Search for the cell housing the specified text and yield its [X, Y] center coordinate. 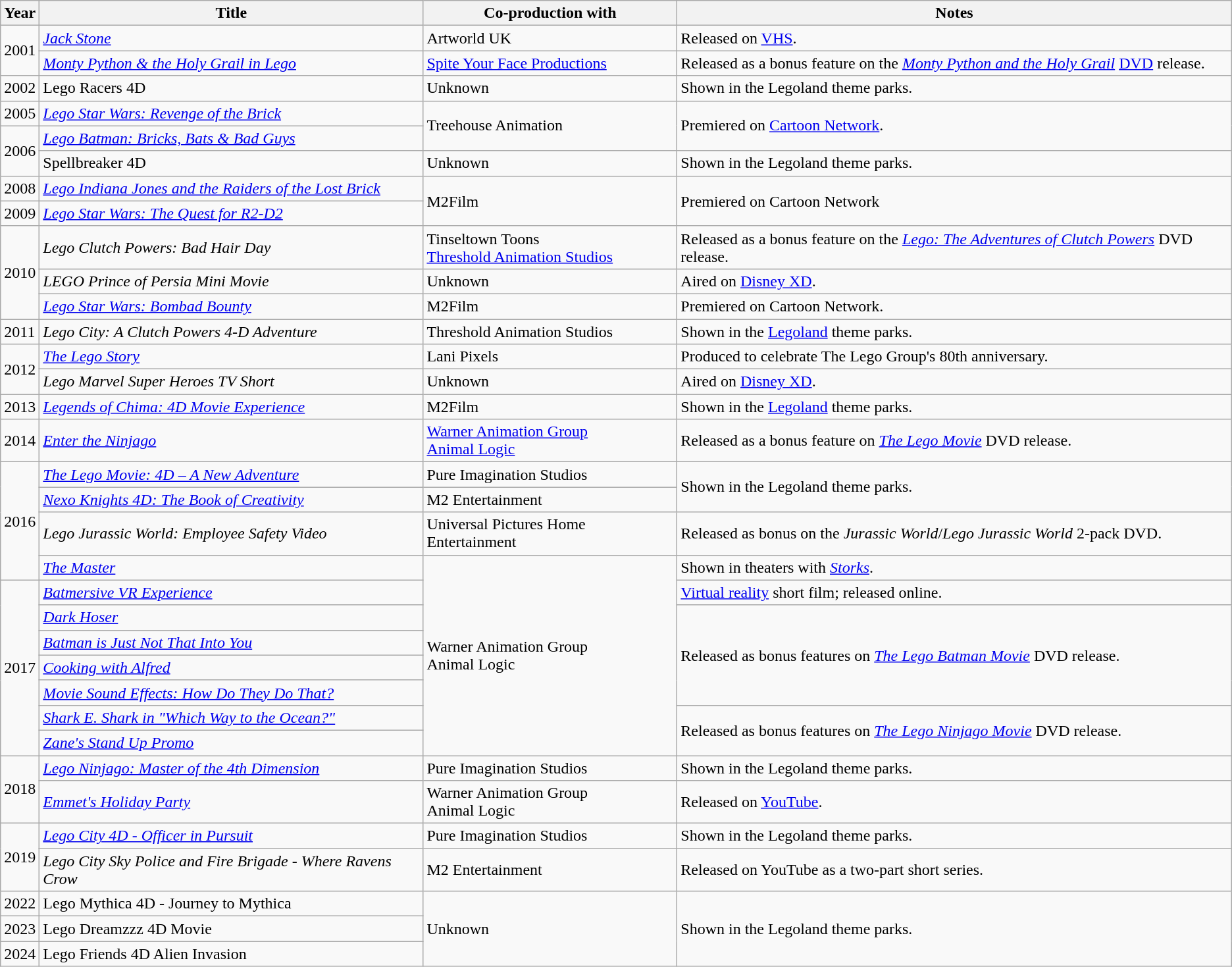
Premiered on Cartoon Network [954, 201]
Released on YouTube as a two-part short series. [954, 870]
The Lego Movie: 4D – A New Adventure [232, 475]
Title [232, 13]
2006 [20, 151]
Released as a bonus feature on the Monty Python and the Holy Grail DVD release. [954, 63]
Spite Your Face Productions [550, 63]
Released as bonus on the Jurassic World/Lego Jurassic World 2-pack DVD. [954, 533]
Lego Friends 4D Alien Invasion [232, 954]
Virtual reality short film; released online. [954, 592]
Released on VHS. [954, 38]
Lego Star Wars: Bombad Bounty [232, 306]
Spellbreaker 4D [232, 163]
Emmet's Holiday Party [232, 802]
Tinseltown ToonsThreshold Animation Studios [550, 248]
2001 [20, 51]
Universal Pictures Home Entertainment [550, 533]
2009 [20, 213]
Threshold Animation Studios [550, 331]
Movie Sound Effects: How Do They Do That? [232, 693]
2002 [20, 88]
2016 [20, 521]
Lego Mythica 4D - Journey to Mythica [232, 904]
Enter the Ninjago [232, 441]
Jack Stone [232, 38]
Treehouse Animation [550, 126]
Notes [954, 13]
Legends of Chima: 4D Movie Experience [232, 407]
Lego Star Wars: Revenge of the Brick [232, 113]
2018 [20, 790]
2010 [20, 273]
2011 [20, 331]
Produced to celebrate The Lego Group's 80th anniversary. [954, 357]
Lego Clutch Powers: Bad Hair Day [232, 248]
Lego Racers 4D [232, 88]
Lego Indiana Jones and the Raiders of the Lost Brick [232, 188]
Dark Hoser [232, 617]
Artworld UK [550, 38]
Lego Dreamzzz 4D Movie [232, 929]
Batmersive VR Experience [232, 592]
The Lego Story [232, 357]
2022 [20, 904]
2023 [20, 929]
Lego Batman: Bricks, Bats & Bad Guys [232, 138]
Released as bonus features on The Lego Ninjago Movie DVD release. [954, 730]
2024 [20, 954]
2014 [20, 441]
Zane's Stand Up Promo [232, 743]
Lani Pixels [550, 357]
Year [20, 13]
Nexo Knights 4D: The Book of Creativity [232, 500]
The Master [232, 567]
Lego Ninjago: Master of the 4th Dimension [232, 768]
Lego Star Wars: The Quest for R2-D2 [232, 213]
Monty Python & the Holy Grail in Lego [232, 63]
Released as a bonus feature on The Lego Movie DVD release. [954, 441]
2019 [20, 857]
Shown in theaters with Storks. [954, 567]
Lego City 4D - Officer in Pursuit [232, 836]
Lego Jurassic World: Employee Safety Video [232, 533]
Batman is Just Not That Into You [232, 642]
Cooking with Alfred [232, 667]
Lego City Sky Police and Fire Brigade - Where Ravens Crow [232, 870]
Released on YouTube. [954, 802]
Released as bonus features on The Lego Batman Movie DVD release. [954, 655]
2017 [20, 667]
2008 [20, 188]
2012 [20, 369]
Shark E. Shark in "Which Way to the Ocean?" [232, 718]
Co-production with [550, 13]
LEGO Prince of Persia Mini Movie [232, 281]
2013 [20, 407]
Released as a bonus feature on the Lego: The Adventures of Clutch Powers DVD release. [954, 248]
Lego Marvel Super Heroes TV Short [232, 382]
Lego City: A Clutch Powers 4-D Adventure [232, 331]
2005 [20, 113]
